Capture the cell that displays the provided text and extract its [x, y] central coordinate. 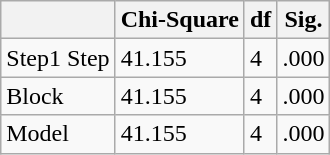
df [260, 20]
Block [58, 96]
Model [58, 134]
Chi-Square [180, 20]
Sig. [304, 20]
Step1 Step [58, 58]
